Pinpoint the cell where the given text exists, returning its (x, y) midpoint coordinate. 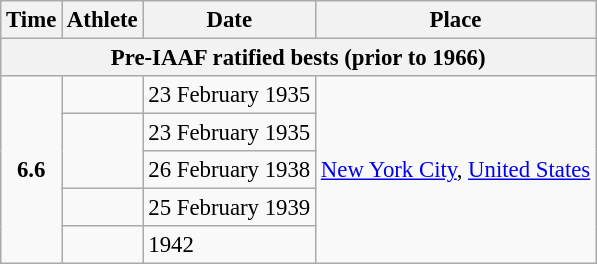
6.6 (32, 170)
Date (230, 20)
Time (32, 20)
1942 (230, 245)
Athlete (102, 20)
25 February 1939 (230, 208)
Pre-IAAF ratified bests (prior to 1966) (298, 58)
Place (456, 20)
New York City, United States (456, 170)
26 February 1938 (230, 170)
